Determine the (X, Y) coordinate at the center of the cell enclosing the given text.  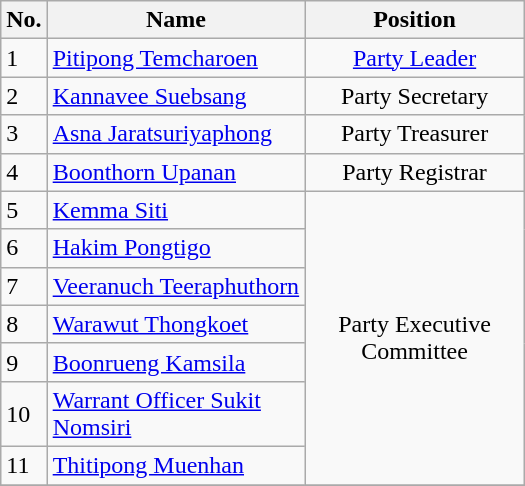
Pitipong Temcharoen (176, 58)
Veeranuch Teeraphuthorn (176, 286)
Warawut Thongkoet (176, 324)
Kemma Siti (176, 210)
Hakim Pongtigo (176, 248)
2 (24, 96)
9 (24, 362)
3 (24, 134)
No. (24, 20)
Boonthorn Upanan (176, 172)
6 (24, 248)
Party Leader (414, 58)
Party Registrar (414, 172)
11 (24, 465)
Kannavee Suebsang (176, 96)
Warrant Officer Sukit Nomsiri (176, 414)
4 (24, 172)
Position (414, 20)
10 (24, 414)
Thitipong Muenhan (176, 465)
5 (24, 210)
Asna Jaratsuriyaphong (176, 134)
Party Secretary (414, 96)
Name (176, 20)
1 (24, 58)
Party Executive Committee (414, 338)
7 (24, 286)
8 (24, 324)
Boonrueng Kamsila (176, 362)
Party Treasurer (414, 134)
